Pinpoint the cell where the given text exists, returning its (x, y) midpoint coordinate. 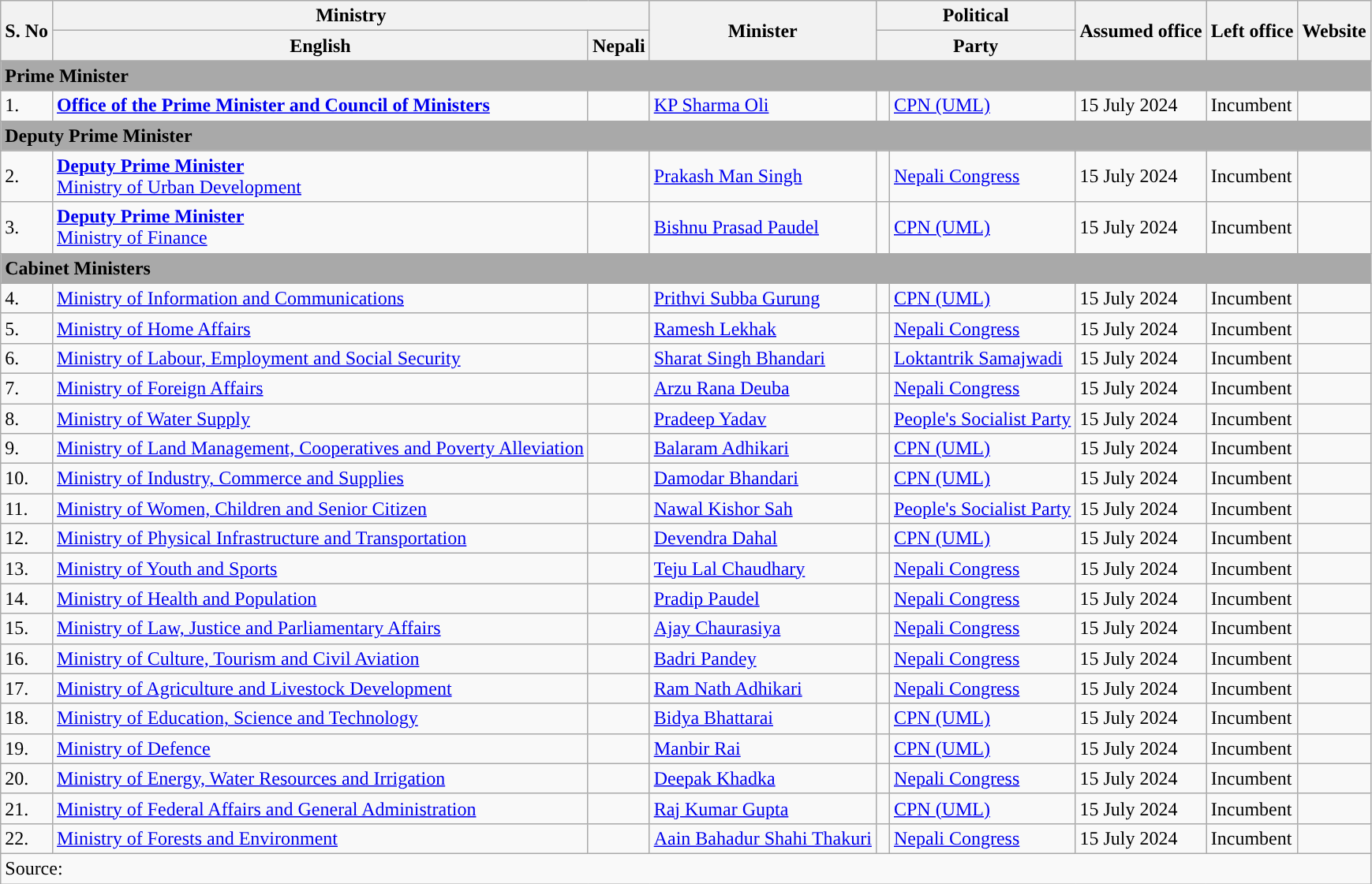
Office of the Prime Minister and Council of Ministers (320, 106)
English (320, 46)
Ramesh Lekhak (762, 328)
Minister (762, 31)
Manbir Rai (762, 748)
Ministry (350, 16)
Ministry of Information and Communications (320, 298)
14. (27, 599)
Ram Nath Adhikari (762, 688)
Arzu Rana Deuba (762, 388)
11. (27, 509)
15. (27, 628)
Cabinet Ministers (686, 268)
6. (27, 358)
17. (27, 688)
Bishnu Prasad Paudel (762, 227)
12. (27, 539)
Ministry of Defence (320, 748)
8. (27, 419)
S. No (27, 31)
Ministry of Youth and Sports (320, 569)
Ministry of Law, Justice and Parliamentary Affairs (320, 628)
Bidya Bhattarai (762, 718)
Left office (1252, 31)
Nepali (619, 46)
Loktantrik Samajwadi (981, 358)
Ministry of Health and Population (320, 599)
1. (27, 106)
10. (27, 479)
Balaram Adhikari (762, 449)
Ministry of Education, Science and Technology (320, 718)
Ministry of Labour, Employment and Social Security (320, 358)
Deepak Khadka (762, 778)
Assumed office (1141, 31)
Ministry of Foreign Affairs (320, 388)
Prime Minister (686, 76)
Deputy Prime MinisterMinistry of Finance (320, 227)
Ministry of Physical Infrastructure and Transportation (320, 539)
13. (27, 569)
Sharat Singh Bhandari (762, 358)
Ministry of Forests and Environment (320, 838)
Website (1334, 31)
21. (27, 808)
Ministry of Culture, Tourism and Civil Aviation (320, 658)
Ministry of Home Affairs (320, 328)
Ministry of Industry, Commerce and Supplies (320, 479)
Aain Bahadur Shahi Thakuri (762, 838)
Deputy Prime MinisterMinistry of Urban Development (320, 177)
Party (975, 46)
Source: (686, 868)
20. (27, 778)
Ministry of Federal Affairs and General Administration (320, 808)
19. (27, 748)
Nawal Kishor Sah (762, 509)
22. (27, 838)
Deputy Prime Minister (686, 136)
Prithvi Subba Gurung (762, 298)
7. (27, 388)
Political (975, 16)
Ministry of Women, Children and Senior Citizen (320, 509)
2. (27, 177)
Raj Kumar Gupta (762, 808)
Ajay Chaurasiya (762, 628)
5. (27, 328)
Badri Pandey (762, 658)
3. (27, 227)
Prakash Man Singh (762, 177)
Ministry of Land Management, Cooperatives and Poverty Alleviation (320, 449)
Ministry of Agriculture and Livestock Development (320, 688)
9. (27, 449)
18. (27, 718)
Devendra Dahal (762, 539)
Pradeep Yadav (762, 419)
4. (27, 298)
Teju Lal Chaudhary (762, 569)
Ministry of Energy, Water Resources and Irrigation (320, 778)
16. (27, 658)
KP Sharma Oli (762, 106)
Damodar Bhandari (762, 479)
Pradip Paudel (762, 599)
Ministry of Water Supply (320, 419)
